Extract the (X, Y) coordinate from the center of the cell holding the provided text.  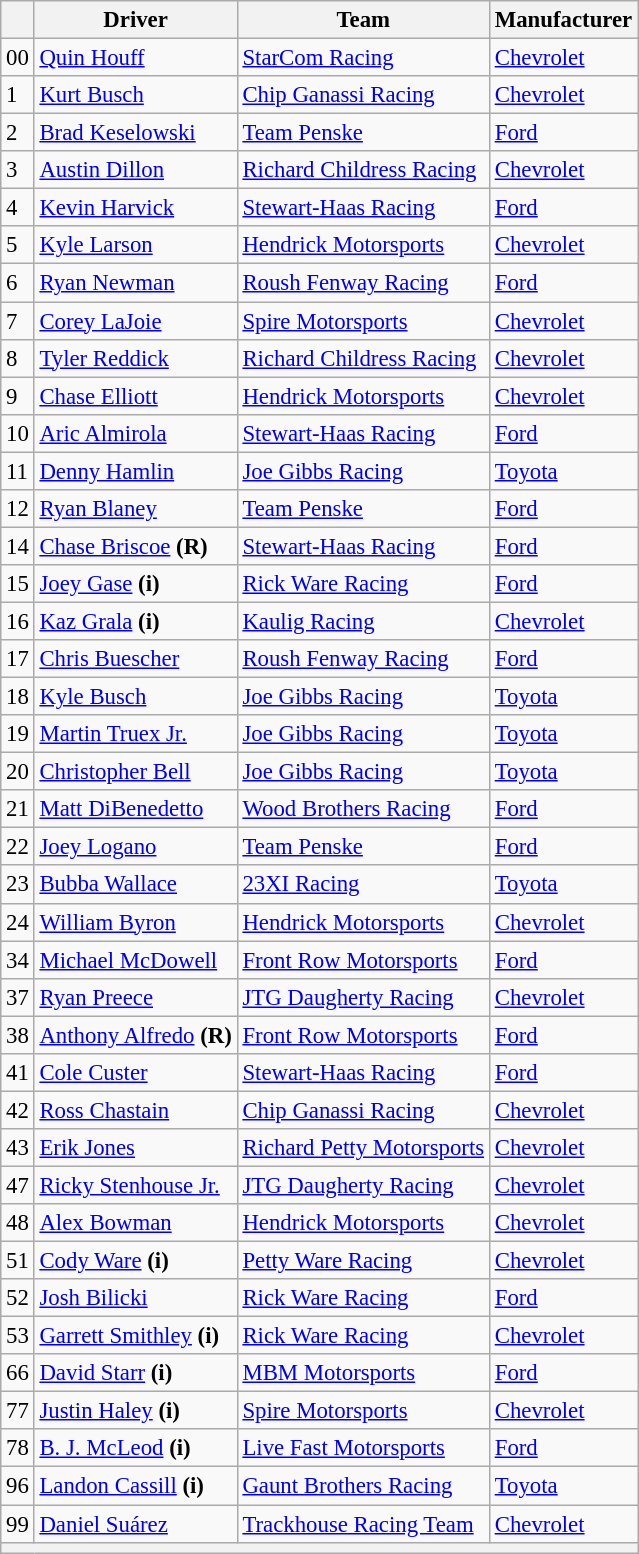
15 (18, 584)
78 (18, 1449)
Alex Bowman (136, 1223)
10 (18, 433)
23 (18, 885)
Ricky Stenhouse Jr. (136, 1185)
23XI Racing (363, 885)
38 (18, 1035)
16 (18, 621)
Kevin Harvick (136, 208)
21 (18, 809)
11 (18, 471)
Landon Cassill (i) (136, 1486)
Chris Buescher (136, 659)
12 (18, 509)
96 (18, 1486)
Chase Elliott (136, 396)
4 (18, 208)
41 (18, 1073)
Joey Gase (i) (136, 584)
Gaunt Brothers Racing (363, 1486)
6 (18, 283)
77 (18, 1411)
Aric Almirola (136, 433)
7 (18, 321)
2 (18, 133)
1 (18, 95)
51 (18, 1261)
8 (18, 358)
Kaulig Racing (363, 621)
Kaz Grala (i) (136, 621)
William Byron (136, 922)
Tyler Reddick (136, 358)
43 (18, 1148)
Ross Chastain (136, 1110)
Chase Briscoe (R) (136, 546)
42 (18, 1110)
Joey Logano (136, 847)
B. J. McLeod (i) (136, 1449)
Driver (136, 20)
22 (18, 847)
Kurt Busch (136, 95)
Brad Keselowski (136, 133)
Daniel Suárez (136, 1524)
Petty Ware Racing (363, 1261)
Live Fast Motorsports (363, 1449)
Ryan Blaney (136, 509)
Michael McDowell (136, 960)
9 (18, 396)
Denny Hamlin (136, 471)
David Starr (i) (136, 1373)
Kyle Busch (136, 697)
Bubba Wallace (136, 885)
18 (18, 697)
StarCom Racing (363, 58)
00 (18, 58)
Garrett Smithley (i) (136, 1336)
Christopher Bell (136, 772)
48 (18, 1223)
5 (18, 245)
Justin Haley (i) (136, 1411)
24 (18, 922)
Manufacturer (563, 20)
52 (18, 1298)
34 (18, 960)
17 (18, 659)
Austin Dillon (136, 170)
Anthony Alfredo (R) (136, 1035)
Team (363, 20)
Cody Ware (i) (136, 1261)
66 (18, 1373)
19 (18, 734)
Corey LaJoie (136, 321)
Trackhouse Racing Team (363, 1524)
Kyle Larson (136, 245)
14 (18, 546)
Richard Petty Motorsports (363, 1148)
37 (18, 997)
99 (18, 1524)
Matt DiBenedetto (136, 809)
Ryan Newman (136, 283)
Wood Brothers Racing (363, 809)
Martin Truex Jr. (136, 734)
53 (18, 1336)
Erik Jones (136, 1148)
3 (18, 170)
Ryan Preece (136, 997)
20 (18, 772)
47 (18, 1185)
MBM Motorsports (363, 1373)
Cole Custer (136, 1073)
Quin Houff (136, 58)
Josh Bilicki (136, 1298)
